Return (X, Y) of the center of cell containing provided text 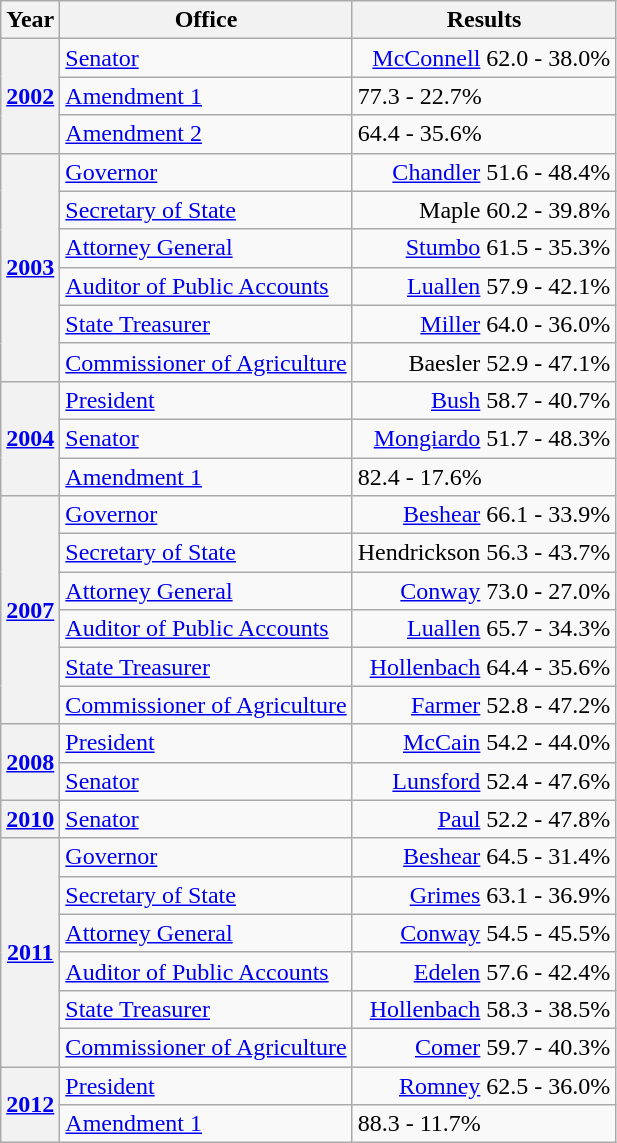
Results (484, 20)
77.3 - 22.7% (484, 96)
Edelen 57.6 - 42.4% (484, 971)
Farmer 52.8 - 47.2% (484, 705)
McConnell 62.0 - 38.0% (484, 58)
2010 (30, 819)
88.3 - 11.7% (484, 1124)
64.4 - 35.6% (484, 134)
Paul 52.2 - 47.8% (484, 819)
Maple 60.2 - 39.8% (484, 210)
Beshear 66.1 - 33.9% (484, 515)
2011 (30, 952)
McCain 54.2 - 44.0% (484, 743)
Conway 54.5 - 45.5% (484, 933)
Hendrickson 56.3 - 43.7% (484, 553)
2003 (30, 267)
Baesler 52.9 - 47.1% (484, 362)
Hollenbach 58.3 - 38.5% (484, 1009)
2007 (30, 610)
Lunsford 52.4 - 47.6% (484, 781)
Conway 73.0 - 27.0% (484, 591)
Miller 64.0 - 36.0% (484, 324)
Mongiardo 51.7 - 48.3% (484, 438)
Bush 58.7 - 40.7% (484, 400)
Hollenbach 64.4 - 35.6% (484, 667)
Year (30, 20)
Comer 59.7 - 40.3% (484, 1047)
Beshear 64.5 - 31.4% (484, 857)
Stumbo 61.5 - 35.3% (484, 248)
2008 (30, 762)
Grimes 63.1 - 36.9% (484, 895)
82.4 - 17.6% (484, 477)
Office (206, 20)
2004 (30, 438)
Luallen 65.7 - 34.3% (484, 629)
Chandler 51.6 - 48.4% (484, 172)
Romney 62.5 - 36.0% (484, 1085)
Amendment 2 (206, 134)
Luallen 57.9 - 42.1% (484, 286)
2012 (30, 1104)
2002 (30, 96)
